Pinpoint the cell where the given text exists, returning its (X, Y) midpoint coordinate. 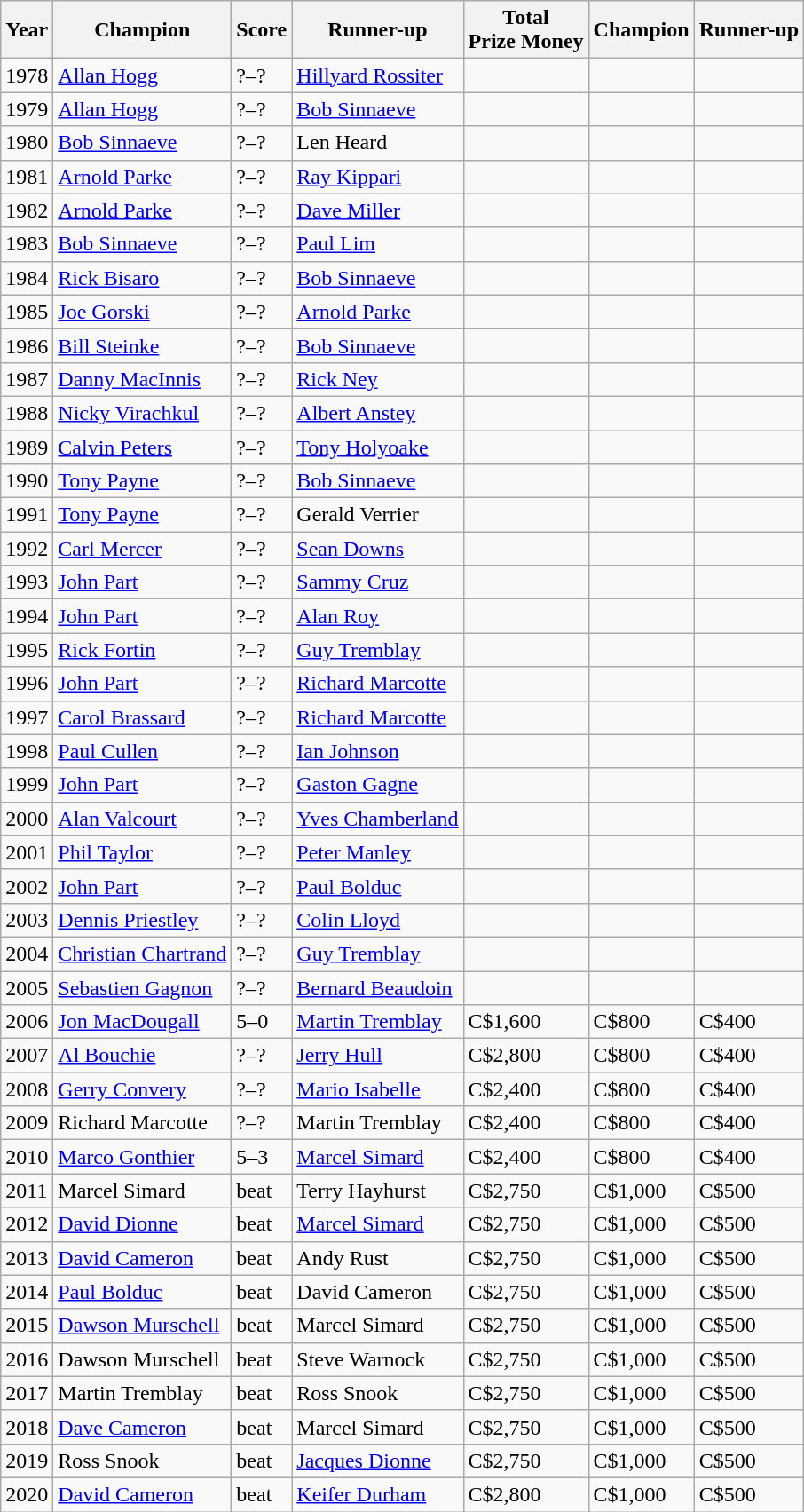
2004 (27, 954)
Peter Manley (378, 852)
2005 (27, 988)
Andy Rust (378, 1258)
Phil Taylor (142, 852)
5–3 (262, 1157)
1999 (27, 785)
2018 (27, 1427)
Paul Lim (378, 244)
Rick Bisaro (142, 278)
Tony Holyoake (378, 447)
1983 (27, 244)
1993 (27, 582)
2011 (27, 1191)
2002 (27, 886)
2019 (27, 1461)
Sean Downs (378, 549)
1987 (27, 379)
1982 (27, 210)
2017 (27, 1393)
2010 (27, 1157)
5–0 (262, 1022)
Colin Lloyd (378, 920)
1991 (27, 515)
1996 (27, 684)
1988 (27, 413)
Sebastien Gagnon (142, 988)
1997 (27, 717)
Mario Isabelle (378, 1089)
Jacques Dionne (378, 1461)
Rick Ney (378, 379)
Gerald Verrier (378, 515)
Calvin Peters (142, 447)
Steve Warnock (378, 1359)
Ray Kippari (378, 177)
Terry Hayhurst (378, 1191)
Jerry Hull (378, 1056)
Albert Anstey (378, 413)
2014 (27, 1292)
1994 (27, 616)
Bill Steinke (142, 345)
Nicky Virachkul (142, 413)
2007 (27, 1056)
C$1,600 (525, 1022)
Alan Roy (378, 616)
Carol Brassard (142, 717)
Jon MacDougall (142, 1022)
Len Heard (378, 143)
David Dionne (142, 1224)
2020 (27, 1494)
Carl Mercer (142, 549)
2001 (27, 852)
2009 (27, 1123)
Gaston Gagne (378, 785)
Dennis Priestley (142, 920)
Bernard Beaudoin (378, 988)
Al Bouchie (142, 1056)
1980 (27, 143)
Danny MacInnis (142, 379)
1979 (27, 109)
1992 (27, 549)
1985 (27, 312)
Dave Cameron (142, 1427)
Dave Miller (378, 210)
2012 (27, 1224)
Year (27, 30)
Ian Johnson (378, 751)
1986 (27, 345)
1998 (27, 751)
Rick Fortin (142, 650)
2003 (27, 920)
Sammy Cruz (378, 582)
Alan Valcourt (142, 819)
2013 (27, 1258)
Marco Gonthier (142, 1157)
1989 (27, 447)
1984 (27, 278)
Hillyard Rossiter (378, 75)
Score (262, 30)
1990 (27, 481)
2006 (27, 1022)
Yves Chamberland (378, 819)
Gerry Convery (142, 1089)
Paul Cullen (142, 751)
1981 (27, 177)
Christian Chartrand (142, 954)
TotalPrize Money (525, 30)
1995 (27, 650)
2016 (27, 1359)
2008 (27, 1089)
1978 (27, 75)
2000 (27, 819)
Joe Gorski (142, 312)
Keifer Durham (378, 1494)
2015 (27, 1326)
